Provide the [X, Y] coordinate of the cell's center where the given text is located.  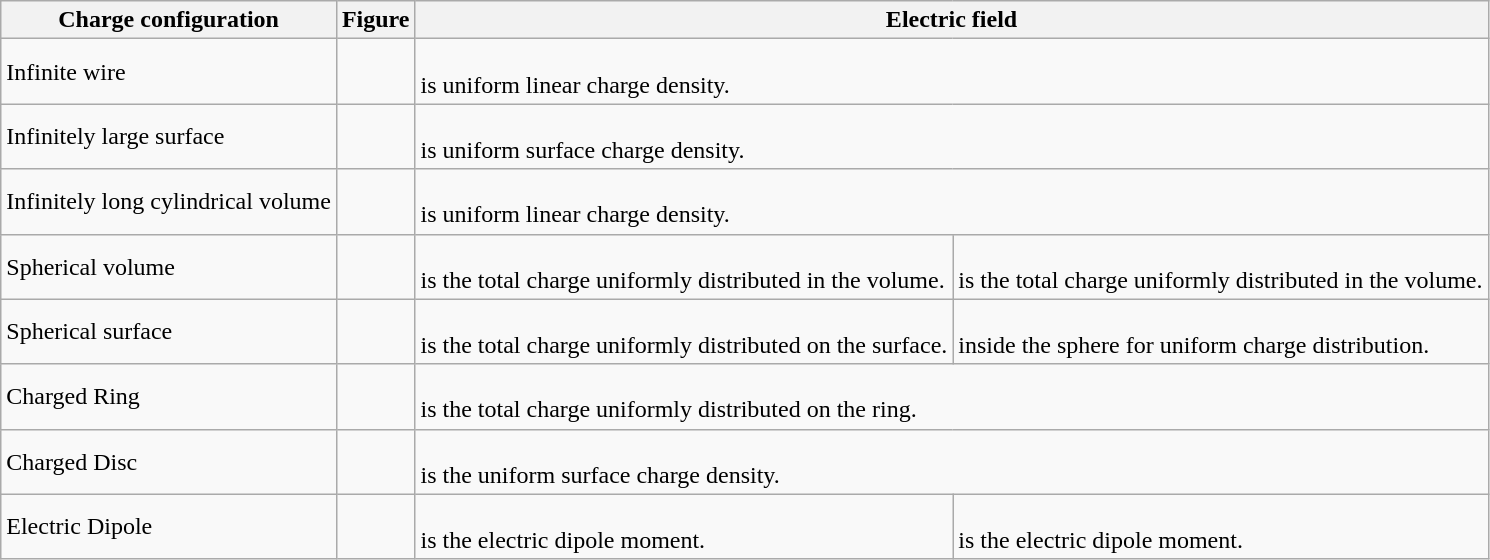
Spherical surface [169, 332]
is uniform surface charge density. [952, 136]
Charged Ring [169, 396]
Electric Dipole [169, 526]
Infinitely long cylindrical volume [169, 202]
is the total charge uniformly distributed on the ring. [952, 396]
Spherical volume [169, 266]
Charge configuration [169, 20]
is the uniform surface charge density. [952, 462]
Charged Disc [169, 462]
inside the sphere for uniform charge distribution. [1220, 332]
Figure [376, 20]
is the total charge uniformly distributed on the surface. [684, 332]
Infinitely large surface [169, 136]
Electric field [952, 20]
Infinite wire [169, 72]
